Scan for the cell matching the given text and deliver its [x, y] coordinate at center. 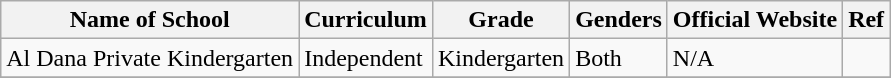
Name of School [150, 20]
Ref [866, 20]
Al Dana Private Kindergarten [150, 58]
Kindergarten [500, 58]
Both [619, 58]
Grade [500, 20]
Genders [619, 20]
Independent [366, 58]
N/A [754, 58]
Official Website [754, 20]
Curriculum [366, 20]
